Provide the [X, Y] coordinate of the cell's center where the given text is located.  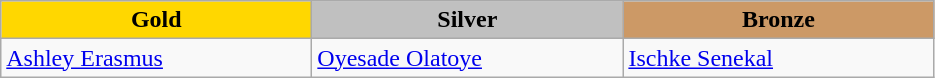
Oyesade Olatoye [468, 58]
Gold [156, 20]
Ischke Senekal [778, 58]
Silver [468, 20]
Bronze [778, 20]
Ashley Erasmus [156, 58]
